Locate the cell with the specified text and output its (X, Y) center coordinate. 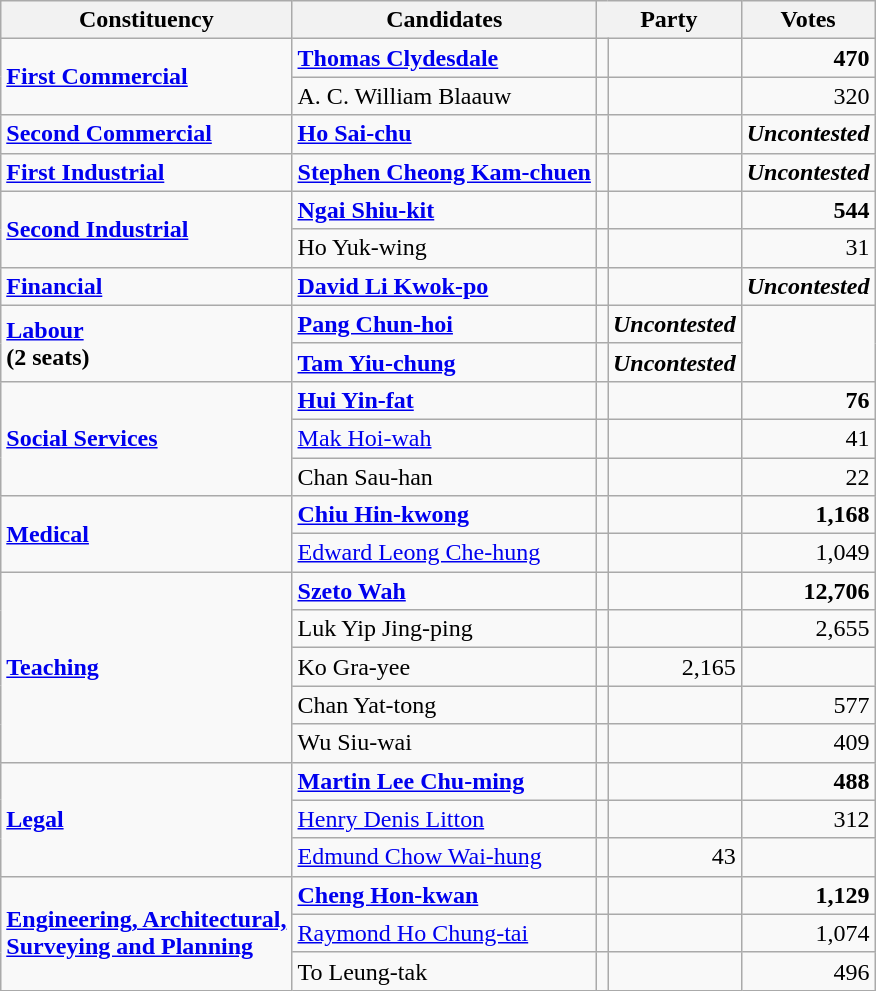
Tam Yiu-chung (444, 362)
Second Industrial (146, 229)
Chan Sau-han (444, 477)
496 (808, 971)
Constituency (146, 20)
1,049 (808, 553)
David Li Kwok-po (444, 286)
577 (808, 705)
Medical (146, 534)
22 (808, 477)
Chiu Hin-kwong (444, 515)
Candidates (444, 20)
76 (808, 400)
Financial (146, 286)
41 (808, 438)
Raymond Ho Chung-tai (444, 933)
Party (668, 20)
Hui Yin-fat (444, 400)
Ko Gra-yee (444, 667)
12,706 (808, 591)
A. C. William Blaauw (444, 96)
1,168 (808, 515)
1,074 (808, 933)
To Leung-tak (444, 971)
Ngai Shiu-kit (444, 210)
Szeto Wah (444, 591)
470 (808, 58)
Ho Yuk-wing (444, 248)
488 (808, 781)
2,165 (675, 667)
Thomas Clydesdale (444, 58)
Engineering, Architectural,Surveying and Planning (146, 933)
Wu Siu-wai (444, 743)
1,129 (808, 895)
Second Commercial (146, 134)
Martin Lee Chu-ming (444, 781)
312 (808, 819)
Votes (808, 20)
First Commercial (146, 77)
Luk Yip Jing-ping (444, 629)
Cheng Hon-kwan (444, 895)
320 (808, 96)
2,655 (808, 629)
Mak Hoi-wah (444, 438)
Teaching (146, 667)
Social Services (146, 438)
Henry Denis Litton (444, 819)
Edward Leong Che-hung (444, 553)
Stephen Cheong Kam-chuen (444, 172)
43 (675, 857)
Pang Chun-hoi (444, 324)
31 (808, 248)
409 (808, 743)
Chan Yat-tong (444, 705)
Legal (146, 819)
First Industrial (146, 172)
Ho Sai-chu (444, 134)
Labour(2 seats) (146, 343)
Edmund Chow Wai-hung (444, 857)
544 (808, 210)
